Detect which cell encompasses the target text, then output its [X, Y] center coordinate. 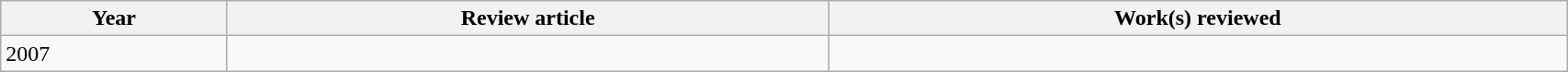
Review article [527, 18]
2007 [114, 54]
Work(s) reviewed [1198, 18]
Year [114, 18]
